Search for the cell housing the specified text and yield its (x, y) center coordinate. 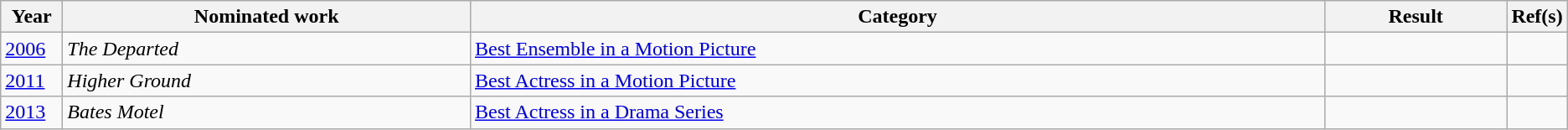
Ref(s) (1537, 17)
Result (1416, 17)
2006 (32, 49)
Best Actress in a Motion Picture (898, 81)
2013 (32, 112)
Best Actress in a Drama Series (898, 112)
The Departed (266, 49)
Category (898, 17)
Best Ensemble in a Motion Picture (898, 49)
Bates Motel (266, 112)
Nominated work (266, 17)
Higher Ground (266, 81)
2011 (32, 81)
Year (32, 17)
